Locate the cell with the specified text and output its [x, y] center coordinate. 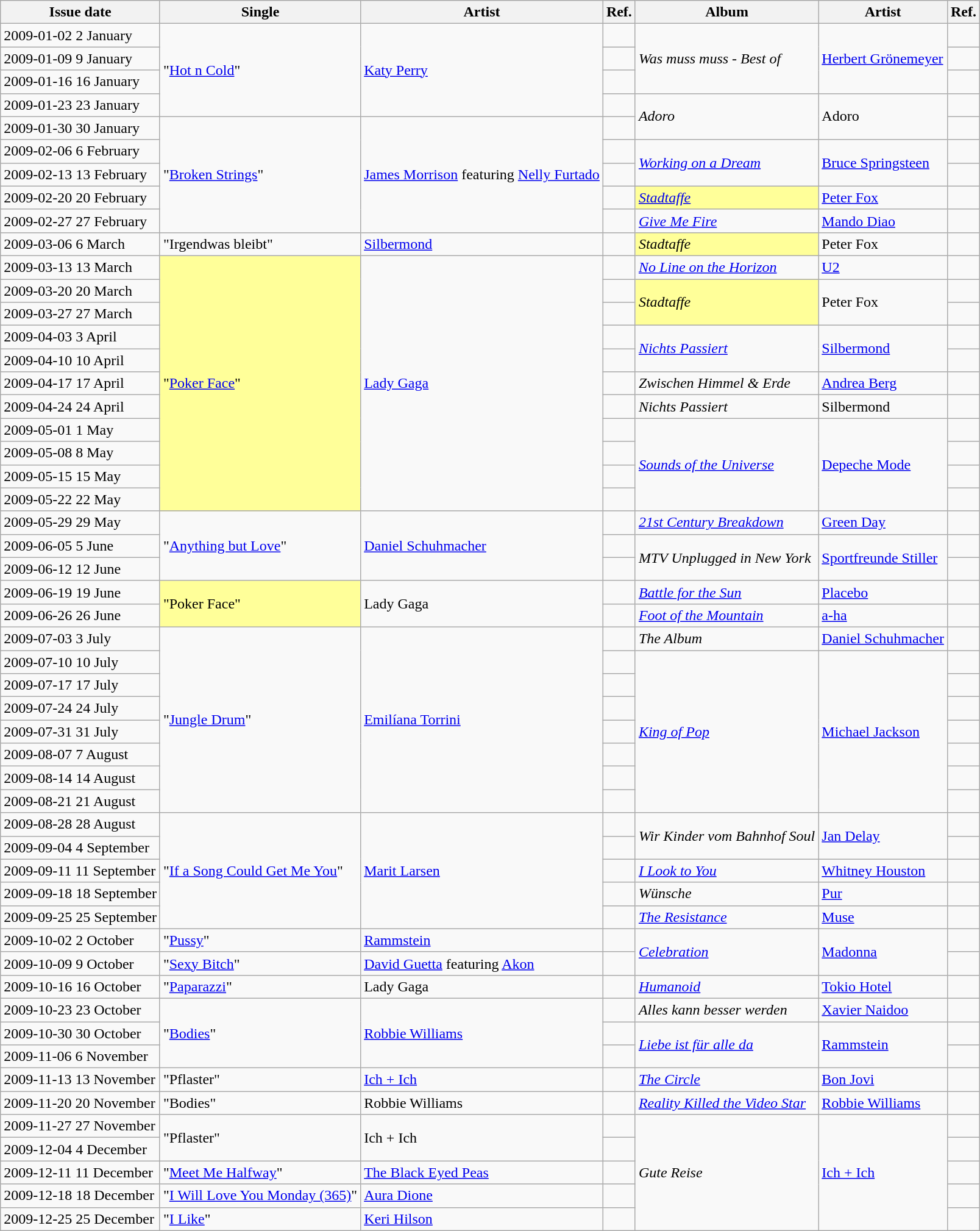
"Hot n Cold" [260, 70]
"Broken Strings" [260, 174]
Aura Dione [482, 1196]
"Sexy Bitch" [260, 963]
2009-06-05 5 June [80, 546]
Tokio Hotel [883, 987]
"Irgendwas bleibt" [260, 244]
2009-01-09 9 January [80, 59]
2009-10-09 9 October [80, 963]
Placebo [883, 592]
Battle for the Sun [726, 592]
Celebration [726, 952]
Andrea Berg [883, 384]
Foot of the Mountain [726, 615]
Green Day [883, 523]
"Anything but Love" [260, 546]
2009-12-04 4 December [80, 1149]
2009-11-13 13 November [80, 1080]
Depeche Mode [883, 465]
2009-06-26 26 June [80, 615]
"I Will Love You Monday (365)" [260, 1196]
2009-04-10 10 April [80, 360]
2009-01-30 30 January [80, 128]
2009-02-13 13 February [80, 174]
Pur [883, 894]
2009-05-22 22 May [80, 499]
2009-05-08 8 May [80, 453]
2009-10-30 30 October [80, 1033]
Wünsche [726, 894]
2009-12-11 11 December [80, 1172]
U2 [883, 267]
Michael Jackson [883, 731]
2009-12-25 25 December [80, 1219]
2009-07-10 10 July [80, 662]
Gute Reise [726, 1172]
I Look to You [726, 871]
Reality Killed the Video Star [726, 1103]
Emilíana Torrini [482, 719]
2009-10-16 16 October [80, 987]
2009-10-02 2 October [80, 940]
2009-01-23 23 January [80, 105]
2009-09-25 25 September [80, 917]
Alles kann besser werden [726, 1010]
The Album [726, 638]
Sounds of the Universe [726, 465]
2009-06-19 19 June [80, 592]
2009-05-01 1 May [80, 430]
2009-08-21 21 August [80, 801]
2009-04-24 24 April [80, 407]
Was muss muss - Best of [726, 59]
Keri Hilson [482, 1219]
The Circle [726, 1080]
Whitney Houston [883, 871]
"Meet Me Halfway" [260, 1172]
"Paparazzi" [260, 987]
2009-10-23 23 October [80, 1010]
Liebe ist für alle da [726, 1045]
2009-03-27 27 March [80, 314]
2009-01-02 2 January [80, 35]
No Line on the Horizon [726, 267]
Madonna [883, 952]
2009-02-20 20 February [80, 198]
2009-05-15 15 May [80, 476]
2009-01-16 16 January [80, 82]
Xavier Naidoo [883, 1010]
Working on a Dream [726, 163]
Wir Kinder vom Bahnhof Soul [726, 836]
2009-03-20 20 March [80, 291]
Muse [883, 917]
"Jungle Drum" [260, 719]
2009-09-11 11 September [80, 871]
2009-11-06 6 November [80, 1057]
Katy Perry [482, 70]
2009-07-24 24 July [80, 708]
King of Pop [726, 731]
Sportfreunde Stiller [883, 557]
Single [260, 12]
"I Like" [260, 1219]
2009-07-31 31 July [80, 732]
2009-11-20 20 November [80, 1103]
2009-08-28 28 August [80, 824]
2009-12-18 18 December [80, 1196]
James Morrison featuring Nelly Furtado [482, 174]
Herbert Grönemeyer [883, 59]
Marit Larsen [482, 871]
21st Century Breakdown [726, 523]
2009-07-03 3 July [80, 638]
Issue date [80, 12]
The Resistance [726, 917]
2009-02-27 27 February [80, 221]
Bruce Springsteen [883, 163]
2009-02-06 6 February [80, 151]
2009-08-07 7 August [80, 755]
2009-11-27 27 November [80, 1126]
Bon Jovi [883, 1080]
2009-03-13 13 March [80, 267]
2009-03-06 6 March [80, 244]
2009-09-04 4 September [80, 847]
Album [726, 12]
2009-08-14 14 August [80, 778]
2009-04-17 17 April [80, 384]
Zwischen Himmel & Erde [726, 384]
2009-06-12 12 June [80, 569]
Humanoid [726, 987]
Give Me Fire [726, 221]
2009-05-29 29 May [80, 523]
"Pussy" [260, 940]
2009-07-17 17 July [80, 685]
Jan Delay [883, 836]
a-ha [883, 615]
The Black Eyed Peas [482, 1172]
David Guetta featuring Akon [482, 963]
"If a Song Could Get Me You" [260, 871]
2009-09-18 18 September [80, 894]
Mando Diao [883, 221]
2009-04-03 3 April [80, 337]
MTV Unplugged in New York [726, 557]
